From the cell containing the given text, extract its center point as (X, Y) coordinate. 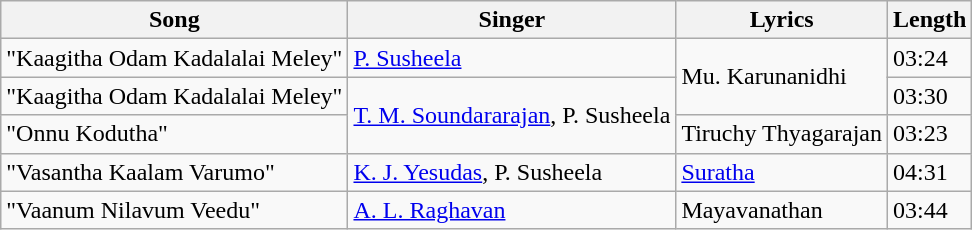
"Vaanum Nilavum Veedu" (174, 210)
A. L. Raghavan (512, 210)
03:23 (930, 134)
"Onnu Kodutha" (174, 134)
03:44 (930, 210)
Lyrics (782, 20)
Length (930, 20)
"Vasantha Kaalam Varumo" (174, 172)
Singer (512, 20)
T. M. Soundararajan, P. Susheela (512, 115)
Song (174, 20)
03:30 (930, 96)
K. J. Yesudas, P. Susheela (512, 172)
Tiruchy Thyagarajan (782, 134)
04:31 (930, 172)
03:24 (930, 58)
Mu. Karunanidhi (782, 77)
P. Susheela (512, 58)
Suratha (782, 172)
Mayavanathan (782, 210)
